Pinpoint the cell where the given text exists, returning its [x, y] midpoint coordinate. 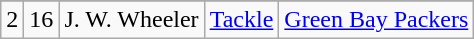
J. W. Wheeler [132, 20]
16 [42, 20]
2 [12, 20]
Green Bay Packers [376, 20]
Tackle [242, 20]
